Output the (X, Y) coordinate of the center of the cell containing the given text.  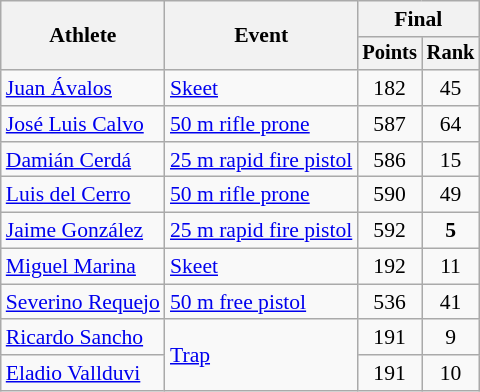
Damián Cerdá (83, 160)
Points (389, 54)
Trap (261, 356)
5 (451, 231)
Luis del Cerro (83, 195)
Athlete (83, 36)
Eladio Vallduvi (83, 373)
11 (451, 267)
587 (389, 124)
15 (451, 160)
590 (389, 195)
Juan Ávalos (83, 88)
Rank (451, 54)
586 (389, 160)
10 (451, 373)
Ricardo Sancho (83, 338)
50 m free pistol (261, 302)
Miguel Marina (83, 267)
9 (451, 338)
Jaime González (83, 231)
45 (451, 88)
192 (389, 267)
64 (451, 124)
José Luis Calvo (83, 124)
182 (389, 88)
592 (389, 231)
41 (451, 302)
Severino Requejo (83, 302)
49 (451, 195)
Event (261, 36)
Final (418, 19)
536 (389, 302)
